Identify which cell holds the provided text, then report its (x, y) central coordinate. 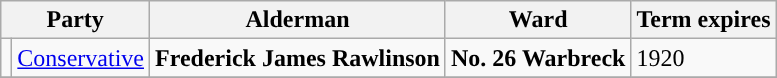
1920 (704, 58)
No. 26 Warbreck (538, 58)
Ward (538, 20)
Alderman (298, 20)
Frederick James Rawlinson (298, 58)
Party (76, 20)
Term expires (704, 20)
Conservative (81, 58)
